Determine the [X, Y] coordinate at the center of the cell enclosing the given text.  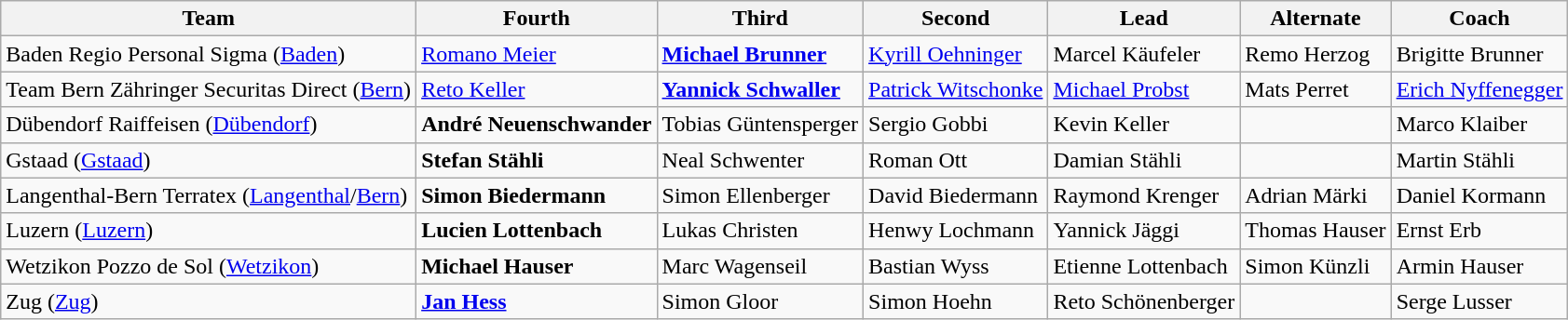
Brigitte Brunner [1479, 54]
Kyrill Oehninger [956, 54]
Fourth [537, 19]
Kevin Keller [1144, 125]
Tobias Güntensperger [760, 125]
Michael Hauser [537, 266]
Third [760, 19]
Marc Wagenseil [760, 266]
Simon Hoehn [956, 301]
Team Bern Zähringer Securitas Direct (Bern) [209, 89]
Team [209, 19]
Bastian Wyss [956, 266]
Stefan Stähli [537, 160]
Second [956, 19]
Henwy Lochmann [956, 231]
Sergio Gobbi [956, 125]
Damian Stähli [1144, 160]
Lead [1144, 19]
Martin Stähli [1479, 160]
Mats Perret [1316, 89]
Langenthal-Bern Terratex (Langenthal/Bern) [209, 195]
Simon Biedermann [537, 195]
Yannick Schwaller [760, 89]
Lukas Christen [760, 231]
Serge Lusser [1479, 301]
Roman Ott [956, 160]
Adrian Märki [1316, 195]
Alternate [1316, 19]
Simon Gloor [760, 301]
André Neuenschwander [537, 125]
Wetzikon Pozzo de Sol (Wetzikon) [209, 266]
Reto Keller [537, 89]
Simon Künzli [1316, 266]
Simon Ellenberger [760, 195]
Michael Brunner [760, 54]
Erich Nyffenegger [1479, 89]
Coach [1479, 19]
Romano Meier [537, 54]
Raymond Krenger [1144, 195]
Lucien Lottenbach [537, 231]
Yannick Jäggi [1144, 231]
Zug (Zug) [209, 301]
Marcel Käufeler [1144, 54]
David Biedermann [956, 195]
Gstaad (Gstaad) [209, 160]
Luzern (Luzern) [209, 231]
Jan Hess [537, 301]
Neal Schwenter [760, 160]
Marco Klaiber [1479, 125]
Thomas Hauser [1316, 231]
Remo Herzog [1316, 54]
Daniel Kormann [1479, 195]
Armin Hauser [1479, 266]
Baden Regio Personal Sigma (Baden) [209, 54]
Etienne Lottenbach [1144, 266]
Michael Probst [1144, 89]
Dübendorf Raiffeisen (Dübendorf) [209, 125]
Ernst Erb [1479, 231]
Patrick Witschonke [956, 89]
Reto Schönenberger [1144, 301]
